Scan for the cell matching the given text and deliver its (X, Y) coordinate at center. 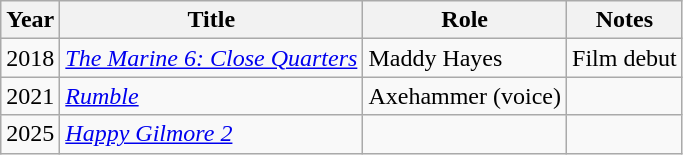
2025 (30, 134)
2018 (30, 58)
Film debut (625, 58)
Rumble (212, 96)
Year (30, 20)
Axehammer (voice) (465, 96)
Happy Gilmore 2 (212, 134)
Notes (625, 20)
The Marine 6: Close Quarters (212, 58)
Title (212, 20)
Role (465, 20)
2021 (30, 96)
Maddy Hayes (465, 58)
